Output the [X, Y] coordinate of the center of the cell containing the given text.  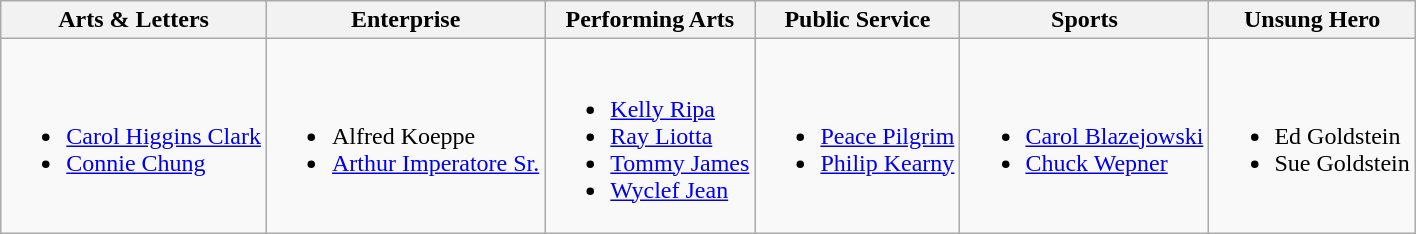
Unsung Hero [1312, 20]
Carol Higgins ClarkConnie Chung [134, 136]
Arts & Letters [134, 20]
Public Service [858, 20]
Alfred KoeppeArthur Imperatore Sr. [405, 136]
Carol BlazejowskiChuck Wepner [1084, 136]
Peace PilgrimPhilip Kearny [858, 136]
Performing Arts [650, 20]
Kelly RipaRay LiottaTommy JamesWyclef Jean [650, 136]
Enterprise [405, 20]
Ed GoldsteinSue Goldstein [1312, 136]
Sports [1084, 20]
